Find where the given text appears and provide that cell's center as [X, Y] coordinate. 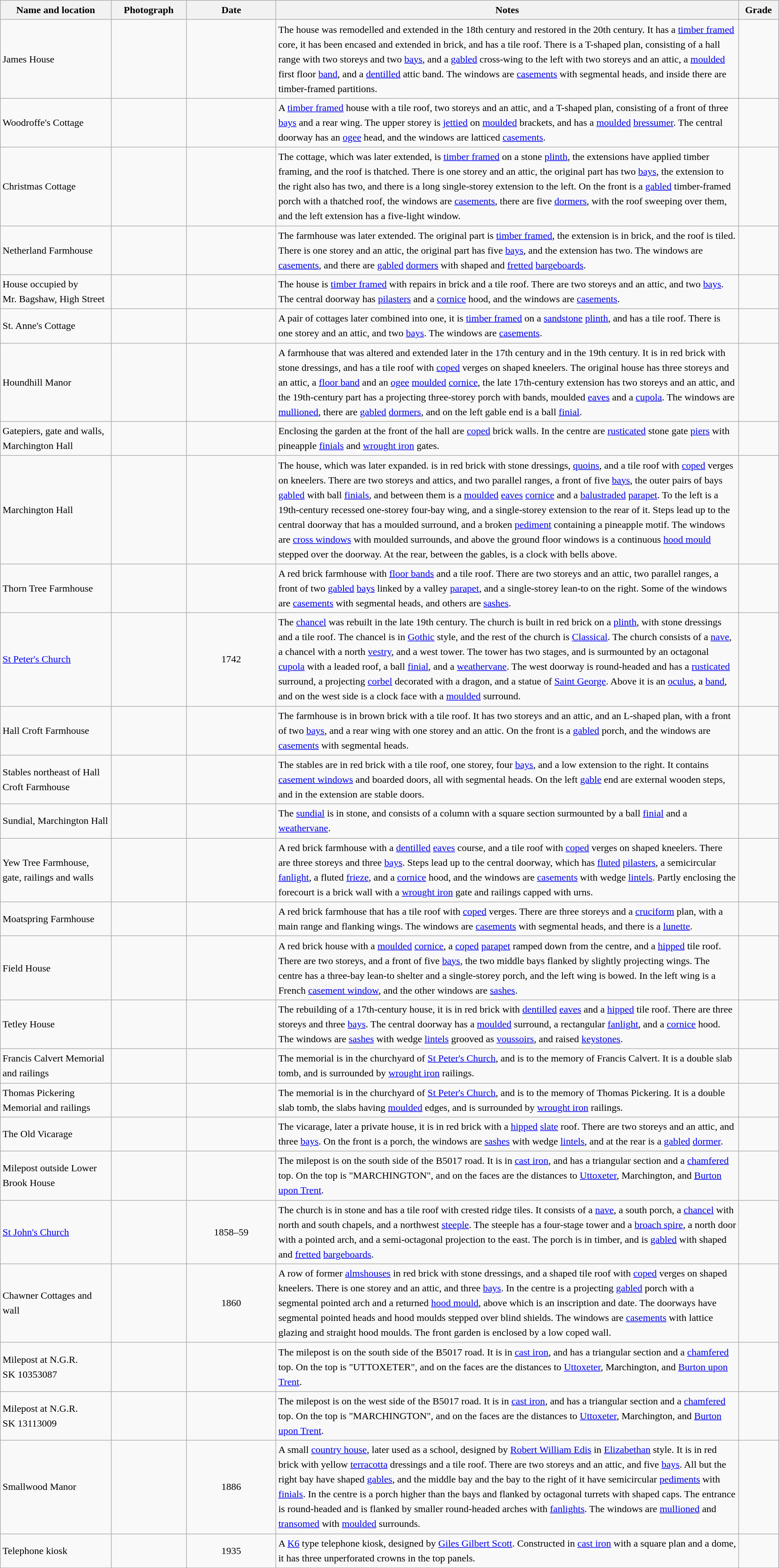
St. Anne's Cottage [56, 326]
Milepost at N.G.R. SK 10353087 [56, 1367]
1858–59 [231, 1232]
Francis Calvert Memorial and railings [56, 1066]
St John's Church [56, 1232]
1742 [231, 659]
Milepost at N.G.R. SK 13113009 [56, 1416]
Sundial, Marchington Hall [56, 821]
Thomas Pickering Memorial and railings [56, 1100]
Date [231, 10]
Houndhill Manor [56, 382]
Hall Croft Farmhouse [56, 731]
Grade [758, 10]
1860 [231, 1303]
Chawner Cottages and wall [56, 1303]
Marchington Hall [56, 510]
Tetley House [56, 1025]
Smallwood Manor [56, 1487]
Photograph [149, 10]
Field House [56, 968]
Notes [507, 10]
Netherland Farmhouse [56, 250]
Thorn Tree Farmhouse [56, 588]
Telephone kiosk [56, 1551]
Name and location [56, 10]
The sundial is in stone, and consists of a column with a square section surmounted by a ball finial and a weathervane. [507, 821]
Moatspring Farmhouse [56, 919]
James House [56, 59]
Gatepiers, gate and walls, Marchington Hall [56, 438]
The Old Vicarage [56, 1134]
Milepost outside Lower Brook House [56, 1176]
House occupied by Mr. Bagshaw, High Street [56, 292]
1935 [231, 1551]
St Peter's Church [56, 659]
Yew Tree Farmhouse, gate, railings and walls [56, 870]
1886 [231, 1487]
Christmas Cottage [56, 187]
Woodroffe's Cottage [56, 123]
Stables northeast of Hall Croft Farmhouse [56, 779]
